Detect which cell encompasses the target text, then output its (X, Y) center coordinate. 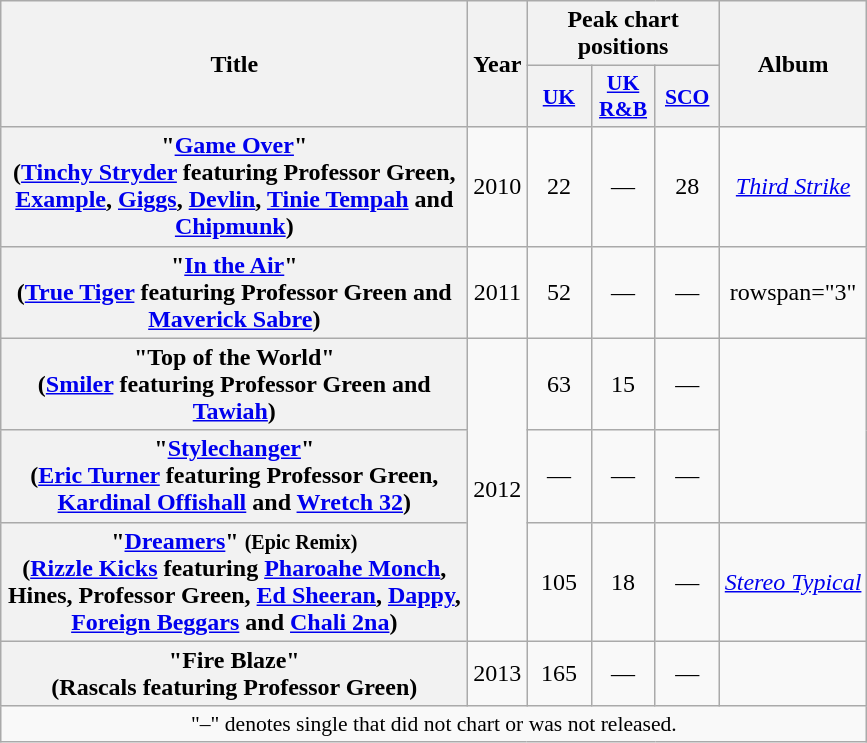
2011 (498, 292)
"–" denotes single that did not chart or was not released. (434, 724)
"Game Over"(Tinchy Stryder featuring Professor Green, Example, Giggs, Devlin, Tinie Tempah and Chipmunk) (234, 186)
"Top of the World"(Smiler featuring Professor Green and Tawiah) (234, 384)
28 (687, 186)
105 (559, 582)
22 (559, 186)
63 (559, 384)
Stereo Typical (793, 582)
"Fire Blaze"(Rascals featuring Professor Green) (234, 674)
Title (234, 64)
SCO (687, 96)
"Dreamers" (Epic Remix)(Rizzle Kicks featuring Pharoahe Monch, Hines, Professor Green, Ed Sheeran, Dappy, Foreign Beggars and Chali 2na) (234, 582)
165 (559, 674)
"Stylechanger"(Eric Turner featuring Professor Green, Kardinal Offishall and Wretch 32) (234, 476)
2012 (498, 490)
"In the Air"(True Tiger featuring Professor Green and Maverick Sabre) (234, 292)
Third Strike (793, 186)
UK (559, 96)
UK R&B (623, 96)
Year (498, 64)
15 (623, 384)
18 (623, 582)
2010 (498, 186)
2013 (498, 674)
Peak chart positions (623, 34)
rowspan="3" (793, 292)
52 (559, 292)
Album (793, 64)
